For the text-containing cell, return its midpoint in [x, y] coordinate format. 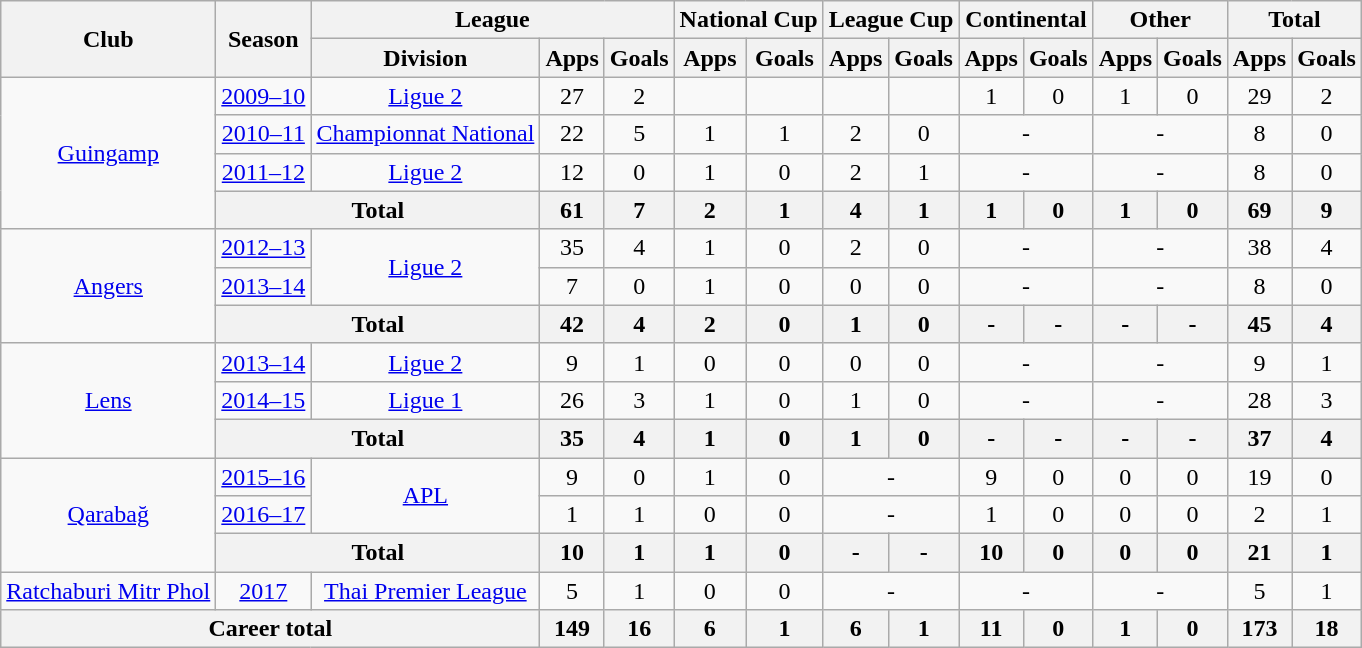
National Cup [748, 20]
149 [572, 629]
28 [1259, 400]
16 [639, 629]
APL [426, 496]
21 [1259, 553]
2016–17 [264, 515]
Championnat National [426, 134]
Lens [108, 400]
2009–10 [264, 96]
Angers [108, 286]
Ratchaburi Mitr Phol [108, 591]
173 [1259, 629]
69 [1259, 210]
2011–12 [264, 172]
Division [426, 58]
2017 [264, 591]
League Cup [891, 20]
Career total [270, 629]
26 [572, 400]
12 [572, 172]
Continental [1026, 20]
Thai Premier League [426, 591]
18 [1327, 629]
2010–11 [264, 134]
Guingamp [108, 153]
45 [1259, 324]
2014–15 [264, 400]
19 [1259, 477]
League [492, 20]
38 [1259, 248]
Qarabağ [108, 515]
Club [108, 39]
27 [572, 96]
2012–13 [264, 248]
42 [572, 324]
22 [572, 134]
29 [1259, 96]
37 [1259, 438]
Season [264, 39]
Other [1160, 20]
Ligue 1 [426, 400]
11 [991, 629]
2015–16 [264, 477]
61 [572, 210]
